Find where the given text appears and provide that cell's center as [x, y] coordinate. 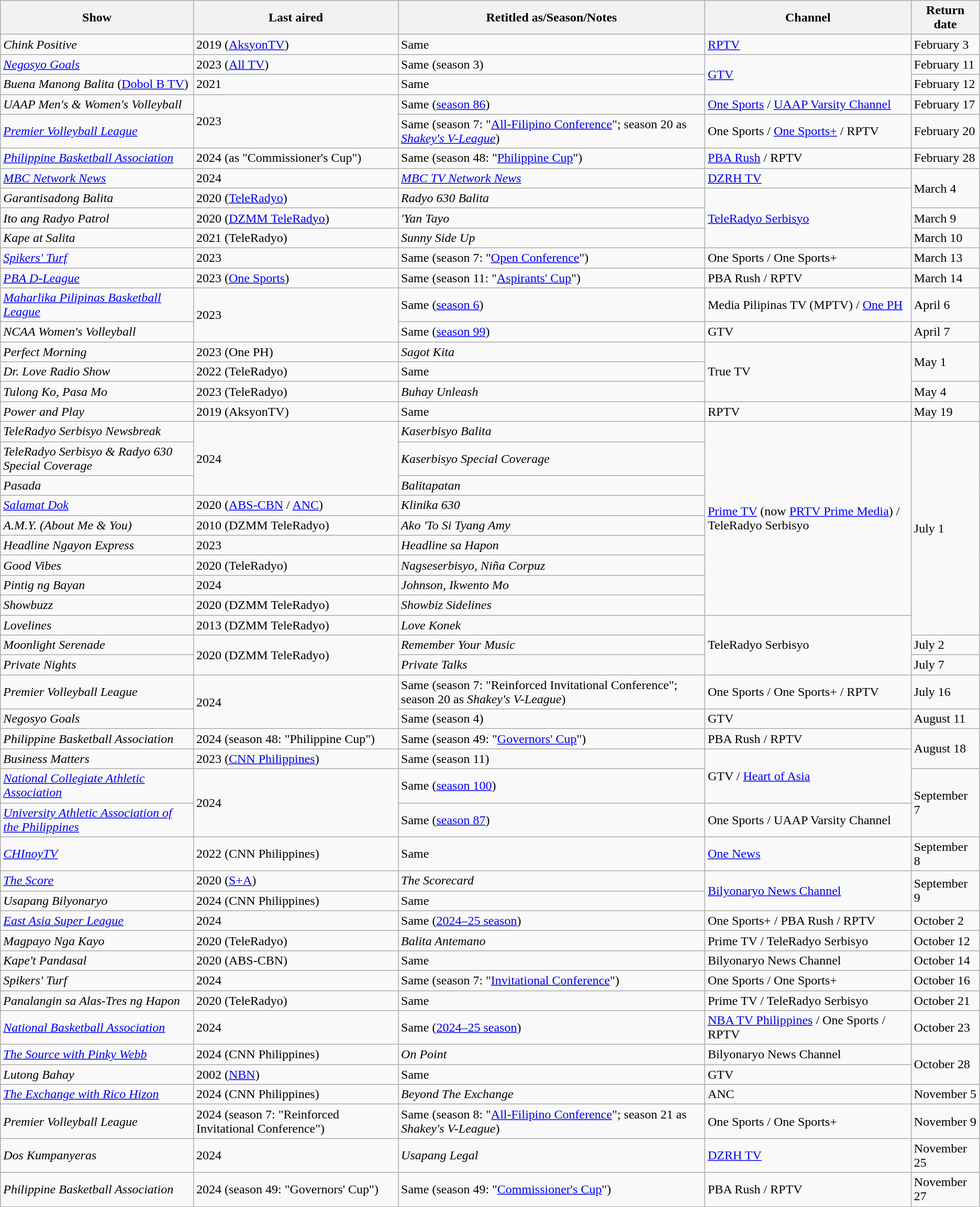
Headline Ngayon Express [97, 545]
2022 (CNN Philippines) [295, 854]
2002 (NBN) [295, 1075]
Radyo 630 Balita [552, 198]
Same (season 86) [552, 104]
Private Talks [552, 665]
Ito ang Radyo Patrol [97, 218]
NBA TV Philippines / One Sports / RPTV [808, 1027]
Same (season 7: "Reinforced Invitational Conference"; season 20 as Shakey's V-League) [552, 692]
Showbuzz [97, 605]
October 21 [945, 1001]
Last aired [295, 18]
ANC [808, 1094]
One Sports+ / PBA Rush / RPTV [808, 921]
Media Pilipinas TV (MPTV) / One PH [808, 305]
Same (season 11) [552, 759]
The Scorecard [552, 881]
Sagot Kita [552, 352]
CHInoyTV [97, 854]
August 18 [945, 749]
Maharlika Pilipinas Basketball League [97, 305]
National Basketball Association [97, 1027]
Power and Play [97, 412]
University Athletic Association of the Philippines [97, 820]
October 16 [945, 980]
March 9 [945, 218]
2013 (DZMM TeleRadyo) [295, 625]
Kaserbisyo Balita [552, 431]
February 20 [945, 131]
July 1 [945, 528]
Nagseserbisyo, Niña Corpuz [552, 565]
Garantisadong Balita [97, 198]
2020 (S+A) [295, 881]
TeleRadyo Serbisyo & Radyo 630 Special Coverage [97, 459]
2023 (TeleRadyo) [295, 392]
Johnson, Ikwento Mo [552, 585]
Kape at Salita [97, 238]
November 25 [945, 1155]
2010 (DZMM TeleRadyo) [295, 525]
2022 (TeleRadyo) [295, 372]
Buena Manong Balita (Dobol B TV) [97, 84]
National Collegiate Athletic Association [97, 785]
September 7 [945, 803]
East Asia Super League [97, 921]
September 8 [945, 854]
2024 (season 48: "Philippine Cup") [295, 739]
February 17 [945, 104]
Balita Antemano [552, 940]
2023 (One Sports) [295, 278]
Same (season 7: "Invitational Conference") [552, 980]
Lutong Bahay [97, 1075]
Same (season 100) [552, 785]
July 16 [945, 692]
Same (season 8: "All-Filipino Conference"; season 21 as Shakey's V-League) [552, 1122]
Panalangin sa Alas-Tres ng Hapon [97, 1001]
Retitled as/Season/Notes [552, 18]
March 14 [945, 278]
Salamat Dok [97, 505]
Remember Your Music [552, 645]
November 27 [945, 1190]
One News [808, 854]
Same (season 49: "Commissioner's Cup") [552, 1190]
Balitapatan [552, 485]
TeleRadyo Serbisyo Newsbreak [97, 431]
Beyond The Exchange [552, 1094]
Showbiz Sidelines [552, 605]
Dr. Love Radio Show [97, 372]
March 4 [945, 188]
2023 (All TV) [295, 64]
Show [97, 18]
July 7 [945, 665]
Love Konek [552, 625]
Ako 'To Si Tyang Amy [552, 525]
Same (season 48: "Philippine Cup") [552, 158]
Lovelines [97, 625]
2024 (as "Commissioner's Cup") [295, 158]
March 10 [945, 238]
September 9 [945, 891]
Same (season 3) [552, 64]
The Exchange with Rico Hizon [97, 1094]
On Point [552, 1055]
'Yan Tayo [552, 218]
Same (season 4) [552, 719]
2020 (ABS-CBN / ANC) [295, 505]
MBC Network News [97, 178]
Same (season 11: "Aspirants' Cup") [552, 278]
2021 (TeleRadyo) [295, 238]
February 3 [945, 45]
October 23 [945, 1027]
Same (season 7: "Open Conference") [552, 258]
UAAP Men's & Women's Volleyball [97, 104]
April 7 [945, 332]
October 12 [945, 940]
October 2 [945, 921]
2023 (One PH) [295, 352]
Same (season 7: "All-Filipino Conference"; season 20 as Shakey's V-League) [552, 131]
Pasada [97, 485]
Magpayo Nga Kayo [97, 940]
Moonlight Serenade [97, 645]
2021 [295, 84]
Same (season 49: "Governors' Cup") [552, 739]
PBA D-League [97, 278]
The Score [97, 881]
Good Vibes [97, 565]
The Source with Pinky Webb [97, 1055]
2024 (season 49: "Governors' Cup") [295, 1190]
May 4 [945, 392]
MBC TV Network News [552, 178]
Headline sa Hapon [552, 545]
2024 (season 7: "Reinforced Invitational Conference") [295, 1122]
February 12 [945, 84]
Klinika 630 [552, 505]
May 19 [945, 412]
February 28 [945, 158]
Pintig ng Bayan [97, 585]
Prime TV (now PRTV Prime Media) / TeleRadyo Serbisyo [808, 518]
Sunny Side Up [552, 238]
November 9 [945, 1122]
October 14 [945, 960]
July 2 [945, 645]
March 13 [945, 258]
Chink Positive [97, 45]
Private Nights [97, 665]
Buhay Unleash [552, 392]
Same (season 99) [552, 332]
Usapang Legal [552, 1155]
November 5 [945, 1094]
April 6 [945, 305]
True TV [808, 372]
Tulong Ko, Pasa Mo [97, 392]
NCAA Women's Volleyball [97, 332]
Channel [808, 18]
October 28 [945, 1065]
A.M.Y. (About Me & You) [97, 525]
GTV / Heart of Asia [808, 776]
2023 (CNN Philippines) [295, 759]
Same (season 6) [552, 305]
Kaserbisyo Special Coverage [552, 459]
Perfect Morning [97, 352]
2020 (ABS-CBN) [295, 960]
Business Matters [97, 759]
May 1 [945, 362]
Return date [945, 18]
February 11 [945, 64]
Usapang Bilyonaryo [97, 901]
August 11 [945, 719]
Same (season 87) [552, 820]
Dos Kumpanyeras [97, 1155]
Kape't Pandasal [97, 960]
